Identify which cell holds the provided text, then report its [X, Y] central coordinate. 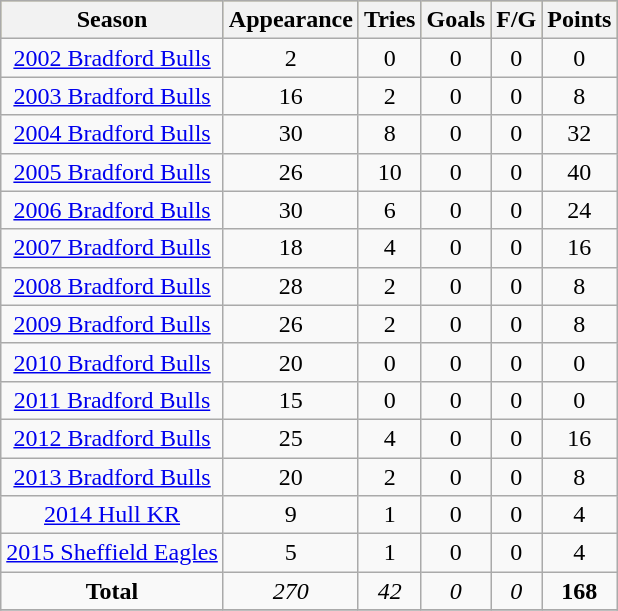
Points [580, 20]
168 [580, 591]
2012 Bradford Bulls [112, 438]
2008 Bradford Bulls [112, 286]
2013 Bradford Bulls [112, 477]
270 [290, 591]
6 [390, 210]
2011 Bradford Bulls [112, 400]
2006 Bradford Bulls [112, 210]
Tries [390, 20]
Season [112, 20]
42 [390, 591]
2010 Bradford Bulls [112, 362]
10 [390, 172]
2014 Hull KR [112, 515]
Total [112, 591]
Goals [456, 20]
2004 Bradford Bulls [112, 134]
Appearance [290, 20]
32 [580, 134]
2003 Bradford Bulls [112, 96]
24 [580, 210]
18 [290, 248]
F/G [516, 20]
40 [580, 172]
5 [290, 553]
25 [290, 438]
9 [290, 515]
2009 Bradford Bulls [112, 324]
2005 Bradford Bulls [112, 172]
2007 Bradford Bulls [112, 248]
2002 Bradford Bulls [112, 58]
2015 Sheffield Eagles [112, 553]
15 [290, 400]
28 [290, 286]
